Extract the (X, Y) coordinate from the center of the cell holding the provided text.  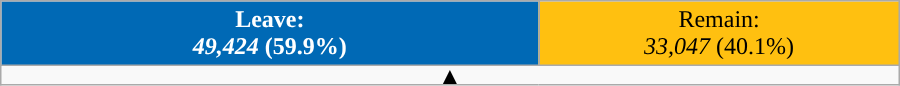
Leave:49,424 (59.9%) (270, 34)
Remain: 33,047 (40.1%) (719, 34)
